Return [x, y] of the center of cell containing provided text 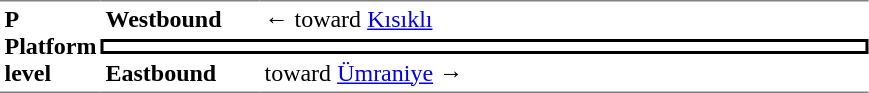
PPlatform level [50, 46]
← toward Kısıklı [564, 20]
toward Ümraniye → [564, 74]
Westbound [180, 20]
Eastbound [180, 74]
